Provide the [X, Y] coordinate of the cell's center where the given text is located.  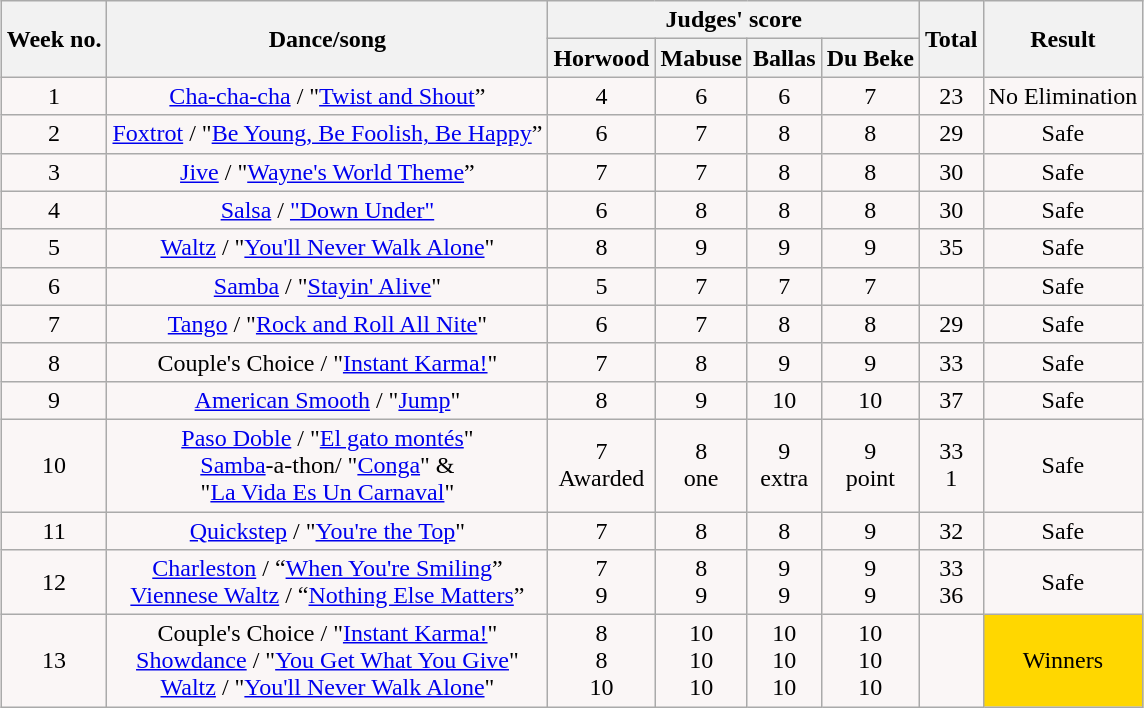
Tango / "Rock and Roll All Nite" [328, 324]
8810 [602, 661]
Foxtrot / "Be Young, Be Foolish, Be Happy” [328, 134]
Couple's Choice / "Instant Karma!" [328, 362]
Paso Doble / "El gato montés" Samba-a-thon/ "Conga" &"La Vida Es Un Carnaval" [328, 465]
9extra [784, 465]
No Elimination [1063, 96]
Horwood [602, 58]
Cha-cha-cha / "Twist and Shout” [328, 96]
1 [54, 96]
331 [952, 465]
11 [54, 531]
American Smooth / "Jump" [328, 400]
Week no. [54, 39]
Salsa / "Down Under" [328, 210]
Quickstep / "You're the Top" [328, 531]
Waltz / "You'll Never Walk Alone" [328, 248]
Du Beke [870, 58]
Samba / "Stayin' Alive" [328, 286]
Ballas [784, 58]
79 [602, 582]
Winners [1063, 661]
Couple's Choice / "Instant Karma!"Showdance / "You Get What You Give"Waltz / "You'll Never Walk Alone" [328, 661]
89 [701, 582]
37 [952, 400]
9point [870, 465]
Mabuse [701, 58]
Result [1063, 39]
32 [952, 531]
35 [952, 248]
Jive / "Wayne's World Theme” [328, 172]
23 [952, 96]
Charleston / “When You're Smiling”Viennese Waltz / “Nothing Else Matters” [328, 582]
8one [701, 465]
Total [952, 39]
3 [54, 172]
3336 [952, 582]
Judges' score [734, 20]
7Awarded [602, 465]
Dance/song [328, 39]
2 [54, 134]
13 [54, 661]
12 [54, 582]
33 [952, 362]
